From the cell containing the given text, extract its center point as [x, y] coordinate. 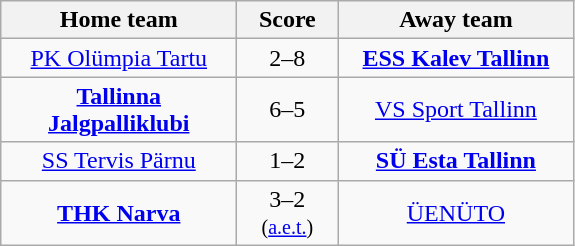
Tallinna Jalgpalliklubi [119, 110]
2–8 [288, 58]
SS Tervis Pärnu [119, 161]
ÜENÜTO [456, 212]
Home team [119, 20]
1–2 [288, 161]
3–2(a.e.t.) [288, 212]
VS Sport Tallinn [456, 110]
6–5 [288, 110]
SÜ Esta Tallinn [456, 161]
ESS Kalev Tallinn [456, 58]
Away team [456, 20]
Score [288, 20]
PK Olümpia Tartu [119, 58]
THK Narva [119, 212]
